Pinpoint the cell where the given text exists, returning its [X, Y] midpoint coordinate. 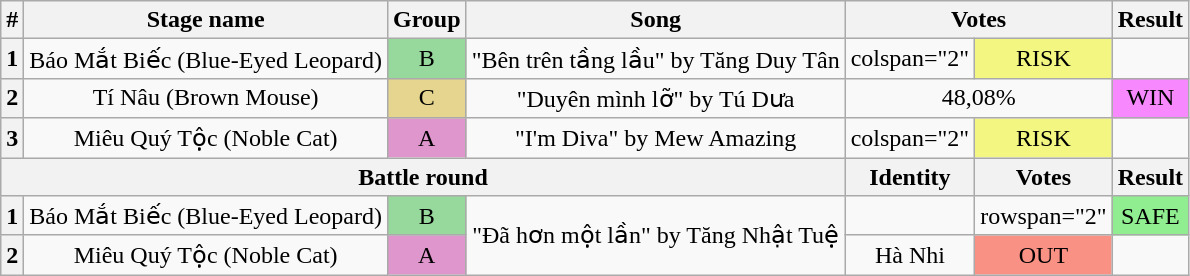
Stage name [206, 20]
48,08% [978, 98]
OUT [1044, 255]
Tí Nâu (Brown Mouse) [206, 98]
3 [12, 138]
Song [656, 20]
WIN [1150, 98]
"I'm Diva" by Mew Amazing [656, 138]
Battle round [423, 177]
Group [426, 20]
C [426, 98]
"Bên trên tầng lầu" by Tăng Duy Tân [656, 59]
"Duyên mình lỡ" by Tú Dưa [656, 98]
"Đã hơn một lần" by Tăng Nhật Tuệ [656, 236]
Hà Nhi [910, 255]
Identity [910, 177]
# [12, 20]
SAFE [1150, 216]
rowspan="2" [1044, 216]
